For the text-containing cell, return its midpoint in [X, Y] coordinate format. 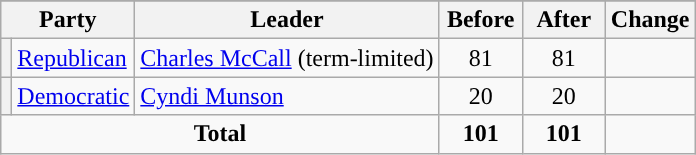
Before [480, 20]
Democratic [74, 96]
Republican [74, 58]
Leader [287, 20]
Charles McCall (term-limited) [287, 58]
Cyndi Munson [287, 96]
After [564, 20]
Change [650, 20]
Total [220, 134]
Party [68, 20]
